Detect which cell encompasses the target text, then output its (X, Y) center coordinate. 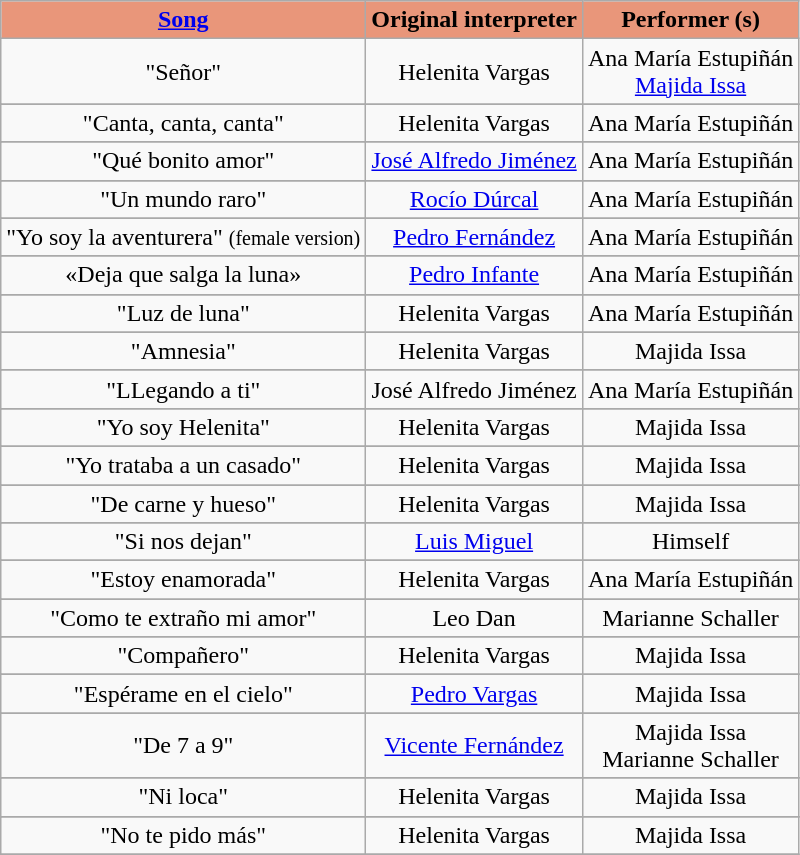
Pedro Vargas (474, 694)
"Ni loca" (184, 797)
"Canta, canta, canta" (184, 123)
Vicente Fernández (474, 746)
"Si nos dejan" (184, 542)
"Amnesia" (184, 351)
"Yo trataba a un casado" (184, 465)
Marianne Schaller (690, 618)
Leo Dan (474, 618)
"Luz de luna" (184, 313)
"Un mundo raro" (184, 199)
Performer (s) (690, 20)
Ana María EstupiñánMajida Issa (690, 72)
"Compañero" (184, 656)
"Como te extraño mi amor" (184, 618)
Pedro Fernández (474, 237)
"Estoy enamorada" (184, 580)
"Señor" (184, 72)
"Qué bonito amor" (184, 161)
Pedro Infante (474, 275)
"Yo soy Helenita" (184, 427)
Original interpreter (474, 20)
"De carne y hueso" (184, 503)
"LLegando a ti" (184, 389)
Majida IssaMarianne Schaller (690, 746)
Rocío Dúrcal (474, 199)
"Yo soy la aventurera" (female version) (184, 237)
Song (184, 20)
"No te pido más" (184, 835)
«Deja que salga la luna» (184, 275)
Himself (690, 542)
Luis Miguel (474, 542)
"De 7 a 9" (184, 746)
"Espérame en el cielo" (184, 694)
